Capture the cell that displays the provided text and extract its [X, Y] central coordinate. 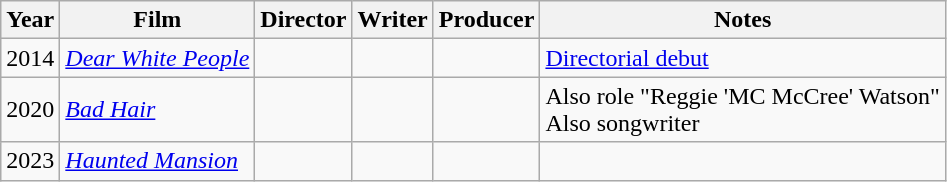
Bad Hair [158, 110]
Directorial debut [743, 58]
2023 [30, 161]
Producer [486, 20]
Haunted Mansion [158, 161]
2020 [30, 110]
Film [158, 20]
Also role "Reggie 'MC McCree' Watson"Also songwriter [743, 110]
Director [304, 20]
Writer [392, 20]
Notes [743, 20]
2014 [30, 58]
Year [30, 20]
Dear White People [158, 58]
